Determine the [x, y] coordinate at the center of the cell enclosing the given text.  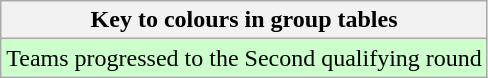
Key to colours in group tables [244, 20]
Teams progressed to the Second qualifying round [244, 58]
